Provide the (x, y) coordinate of the cell's center where the given text is located.  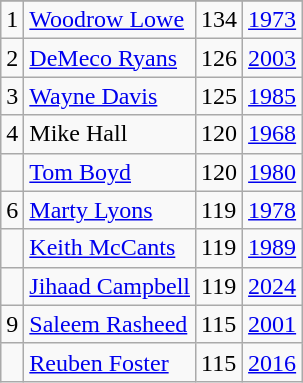
6 (12, 210)
1968 (272, 134)
DeMeco Ryans (110, 58)
1980 (272, 172)
Wayne Davis (110, 96)
2016 (272, 362)
Jihaad Campbell (110, 286)
126 (220, 58)
3 (12, 96)
4 (12, 134)
Mike Hall (110, 134)
2024 (272, 286)
Saleem Rasheed (110, 324)
1973 (272, 20)
2003 (272, 58)
2 (12, 58)
Tom Boyd (110, 172)
9 (12, 324)
Woodrow Lowe (110, 20)
1978 (272, 210)
1989 (272, 248)
Marty Lyons (110, 210)
134 (220, 20)
Reuben Foster (110, 362)
125 (220, 96)
Keith McCants (110, 248)
1 (12, 20)
2001 (272, 324)
1985 (272, 96)
